Pinpoint the cell where the given text exists, returning its (x, y) midpoint coordinate. 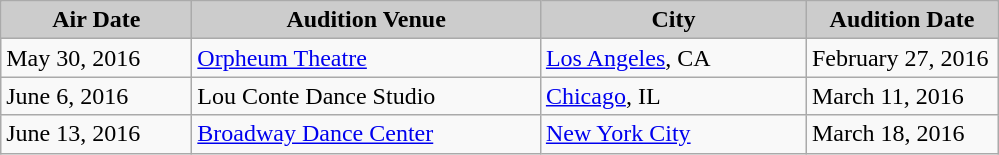
Air Date (96, 20)
March 18, 2016 (902, 134)
Broadway Dance Center (366, 134)
June 6, 2016 (96, 96)
Chicago, IL (673, 96)
Audition Date (902, 20)
Orpheum Theatre (366, 58)
Los Angeles, CA (673, 58)
February 27, 2016 (902, 58)
Audition Venue (366, 20)
May 30, 2016 (96, 58)
City (673, 20)
March 11, 2016 (902, 96)
New York City (673, 134)
Lou Conte Dance Studio (366, 96)
June 13, 2016 (96, 134)
